Extract the (X, Y) coordinate from the center of the cell holding the provided text.  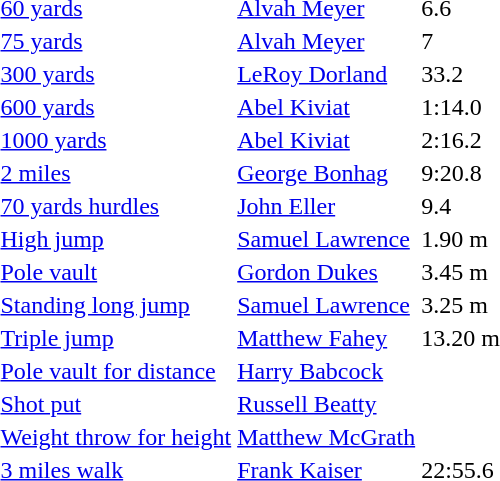
Alvah Meyer (326, 41)
Harry Babcock (326, 371)
Russell Beatty (326, 404)
LeRoy Dorland (326, 74)
Matthew McGrath (326, 437)
Gordon Dukes (326, 272)
George Bonhag (326, 173)
John Eller (326, 206)
Matthew Fahey (326, 338)
